Scan for the cell matching the given text and deliver its (X, Y) coordinate at center. 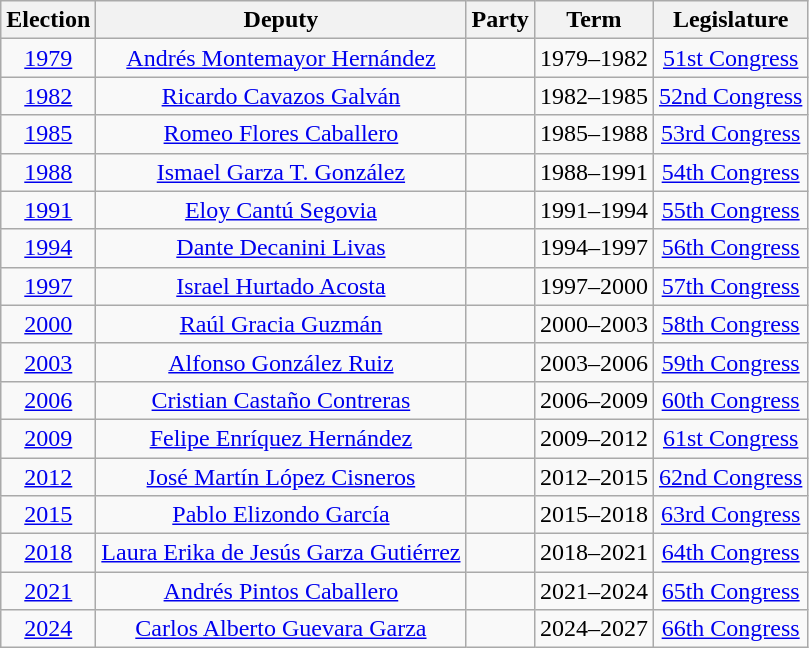
Alfonso González Ruiz (281, 362)
2018 (48, 553)
Andrés Montemayor Hernández (281, 58)
2012–2015 (594, 477)
Pablo Elizondo García (281, 515)
2006–2009 (594, 400)
2000 (48, 324)
56th Congress (730, 248)
1994–1997 (594, 248)
61st Congress (730, 438)
2021 (48, 591)
Raúl Gracia Guzmán (281, 324)
Legislature (730, 20)
60th Congress (730, 400)
2009–2012 (594, 438)
2021–2024 (594, 591)
2012 (48, 477)
Andrés Pintos Caballero (281, 591)
66th Congress (730, 629)
2000–2003 (594, 324)
2003–2006 (594, 362)
1982 (48, 96)
1991 (48, 210)
Dante Decanini Livas (281, 248)
2015–2018 (594, 515)
Term (594, 20)
55th Congress (730, 210)
59th Congress (730, 362)
53rd Congress (730, 134)
Romeo Flores Caballero (281, 134)
1979–1982 (594, 58)
2015 (48, 515)
2006 (48, 400)
65th Congress (730, 591)
64th Congress (730, 553)
Deputy (281, 20)
63rd Congress (730, 515)
54th Congress (730, 172)
51st Congress (730, 58)
1988–1991 (594, 172)
Laura Erika de Jesús Garza Gutiérrez (281, 553)
1991–1994 (594, 210)
1982–1985 (594, 96)
Election (48, 20)
62nd Congress (730, 477)
Felipe Enríquez Hernández (281, 438)
1997–2000 (594, 286)
Ismael Garza T. González (281, 172)
1979 (48, 58)
1997 (48, 286)
57th Congress (730, 286)
2003 (48, 362)
Party (500, 20)
Israel Hurtado Acosta (281, 286)
Ricardo Cavazos Galván (281, 96)
Eloy Cantú Segovia (281, 210)
Cristian Castaño Contreras (281, 400)
52nd Congress (730, 96)
2009 (48, 438)
1994 (48, 248)
58th Congress (730, 324)
José Martín López Cisneros (281, 477)
2024 (48, 629)
2018–2021 (594, 553)
1985–1988 (594, 134)
1985 (48, 134)
1988 (48, 172)
Carlos Alberto Guevara Garza (281, 629)
2024–2027 (594, 629)
